Determine the [x, y] coordinate at the center of the cell enclosing the given text.  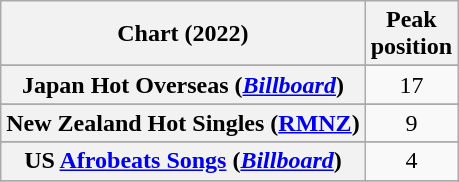
New Zealand Hot Singles (RMNZ) [183, 123]
9 [411, 123]
Japan Hot Overseas (Billboard) [183, 85]
Chart (2022) [183, 34]
4 [411, 161]
Peakposition [411, 34]
17 [411, 85]
US Afrobeats Songs (Billboard) [183, 161]
